Find where the given text appears and provide that cell's center as [x, y] coordinate. 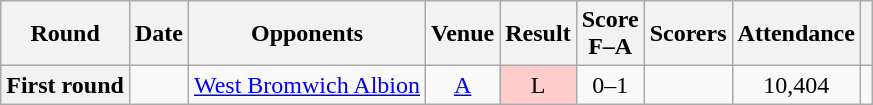
West Bromwich Albion [306, 85]
Scorers [688, 34]
First round [66, 85]
A [463, 85]
Attendance [796, 34]
Round [66, 34]
ScoreF–A [610, 34]
Opponents [306, 34]
0–1 [610, 85]
Date [158, 34]
Result [538, 34]
Venue [463, 34]
L [538, 85]
10,404 [796, 85]
